Identify which cell holds the provided text, then report its (x, y) central coordinate. 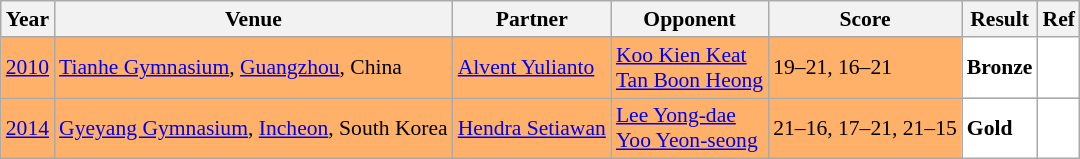
Venue (254, 19)
Hendra Setiawan (532, 128)
Tianhe Gymnasium, Guangzhou, China (254, 68)
2014 (28, 128)
Ref (1058, 19)
Result (1000, 19)
21–16, 17–21, 21–15 (865, 128)
Gyeyang Gymnasium, Incheon, South Korea (254, 128)
Score (865, 19)
Opponent (690, 19)
Bronze (1000, 68)
Year (28, 19)
19–21, 16–21 (865, 68)
Koo Kien Keat Tan Boon Heong (690, 68)
Gold (1000, 128)
Alvent Yulianto (532, 68)
2010 (28, 68)
Lee Yong-dae Yoo Yeon-seong (690, 128)
Partner (532, 19)
